From the cell containing the given text, extract its center point as (x, y) coordinate. 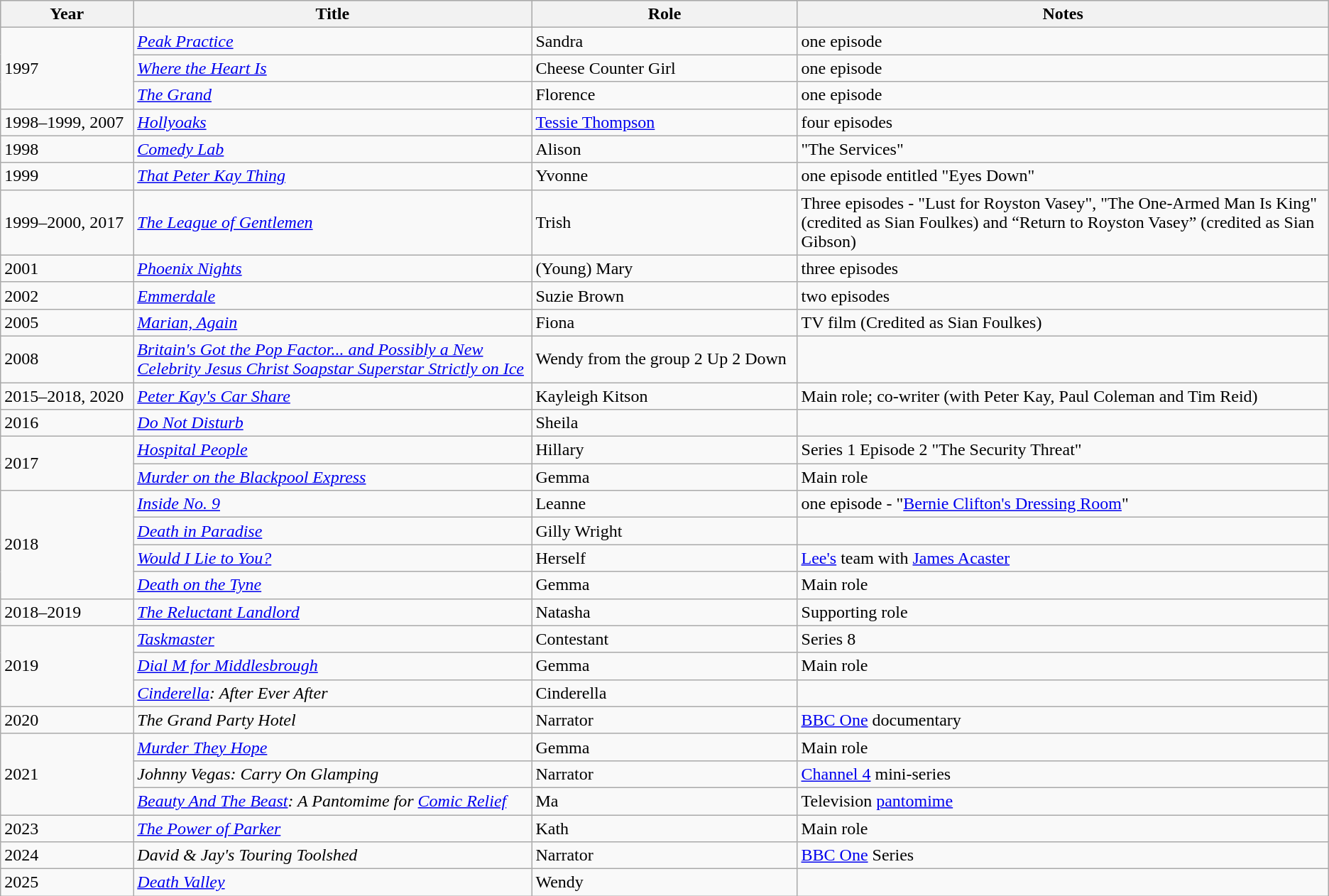
Fiona (664, 322)
Series 8 (1063, 639)
Hillary (664, 450)
Sheila (664, 423)
Gilly Wright (664, 531)
Cinderella: After Ever After (332, 693)
one episode - "Bernie Clifton's Dressing Room" (1063, 504)
2018–2019 (67, 612)
2001 (67, 268)
2018 (67, 545)
2019 (67, 666)
Trish (664, 222)
Cinderella (664, 693)
(Young) Mary (664, 268)
Kath (664, 829)
1999 (67, 176)
Taskmaster (332, 639)
four episodes (1063, 122)
2025 (67, 883)
That Peter Kay Thing (332, 176)
Kayleigh Kitson (664, 395)
2023 (67, 829)
Murder They Hope (332, 747)
2020 (67, 720)
2005 (67, 322)
Florence (664, 95)
2015–2018, 2020 (67, 395)
Emmerdale (332, 295)
Supporting role (1063, 612)
The League of Gentlemen (332, 222)
Cheese Counter Girl (664, 68)
David & Jay's Touring Toolshed (332, 856)
Britain's Got the Pop Factor... and Possibly a New Celebrity Jesus Christ Soapstar Superstar Strictly on Ice (332, 359)
Dial M for Middlesbrough (332, 666)
Inside No. 9 (332, 504)
Death on the Tyne (332, 585)
The Grand (332, 95)
two episodes (1063, 295)
Series 1 Episode 2 "The Security Threat" (1063, 450)
Sandra (664, 41)
Peter Kay's Car Share (332, 395)
Notes (1063, 14)
Wendy from the group 2 Up 2 Down (664, 359)
Where the Heart Is (332, 68)
Ma (664, 801)
Suzie Brown (664, 295)
Title (332, 14)
2016 (67, 423)
Wendy (664, 883)
Tessie Thompson (664, 122)
1998 (67, 149)
one episode entitled "Eyes Down" (1063, 176)
Hospital People (332, 450)
Death Valley (332, 883)
Hollyoaks (332, 122)
Peak Practice (332, 41)
Main role; co-writer (with Peter Kay, Paul Coleman and Tim Reid) (1063, 395)
Leanne (664, 504)
1997 (67, 68)
The Grand Party Hotel (332, 720)
Do Not Disturb (332, 423)
Murder on the Blackpool Express (332, 477)
BBC One documentary (1063, 720)
Beauty And The Beast: A Pantomime for Comic Relief (332, 801)
The Reluctant Landlord (332, 612)
three episodes (1063, 268)
Role (664, 14)
Death in Paradise (332, 531)
2008 (67, 359)
TV film (Credited as Sian Foulkes) (1063, 322)
1999–2000, 2017 (67, 222)
1998–1999, 2007 (67, 122)
2021 (67, 774)
Year (67, 14)
Marian, Again (332, 322)
The Power of Parker (332, 829)
Would I Lie to You? (332, 558)
Lee's team with James Acaster (1063, 558)
Comedy Lab (332, 149)
Natasha (664, 612)
2024 (67, 856)
2017 (67, 464)
"The Services" (1063, 149)
Phoenix Nights (332, 268)
Alison (664, 149)
Contestant (664, 639)
Herself (664, 558)
Channel 4 mini-series (1063, 774)
Television pantomime (1063, 801)
Johnny Vegas: Carry On Glamping (332, 774)
Yvonne (664, 176)
2002 (67, 295)
BBC One Series (1063, 856)
